From the cell containing the given text, extract its center point as (X, Y) coordinate. 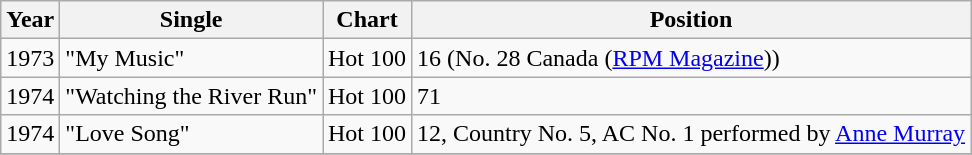
16 (No. 28 Canada (RPM Magazine)) (692, 58)
71 (692, 96)
Year (30, 20)
"My Music" (192, 58)
1973 (30, 58)
Position (692, 20)
Chart (366, 20)
Single (192, 20)
"Love Song" (192, 134)
"Watching the River Run" (192, 96)
12, Country No. 5, AC No. 1 performed by Anne Murray (692, 134)
